Provide the [x, y] coordinate of the cell's center where the given text is located.  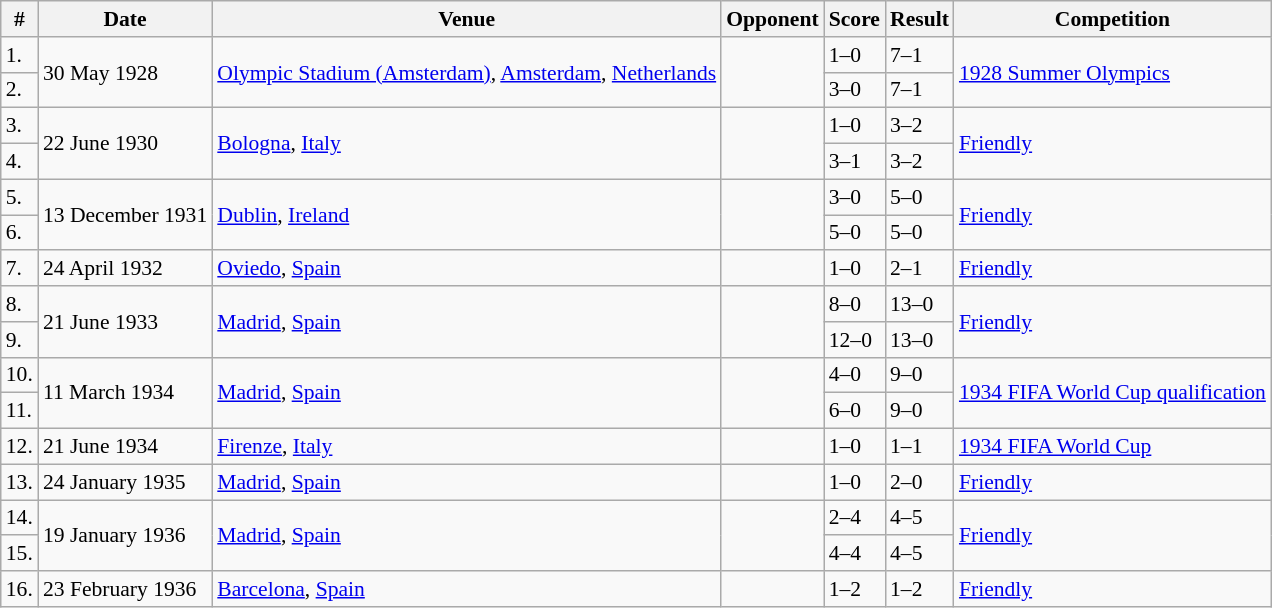
3. [20, 126]
6. [20, 233]
15. [20, 554]
14. [20, 518]
4. [20, 162]
Firenze, Italy [466, 447]
11 March 1934 [125, 392]
Bologna, Italy [466, 144]
3–1 [854, 162]
21 June 1933 [125, 322]
Oviedo, Spain [466, 269]
Competition [1112, 19]
7. [20, 269]
8. [20, 304]
16. [20, 589]
1934 FIFA World Cup qualification [1112, 392]
11. [20, 411]
9. [20, 340]
10. [20, 375]
13. [20, 482]
19 January 1936 [125, 536]
6–0 [854, 411]
24 April 1932 [125, 269]
1. [20, 55]
2. [20, 90]
Date [125, 19]
Dublin, Ireland [466, 214]
8–0 [854, 304]
24 January 1935 [125, 482]
Result [920, 19]
2–0 [920, 482]
4–4 [854, 554]
Opponent [772, 19]
22 June 1930 [125, 144]
1928 Summer Olympics [1112, 72]
1–1 [920, 447]
Olympic Stadium (Amsterdam), Amsterdam, Netherlands [466, 72]
23 February 1936 [125, 589]
12–0 [854, 340]
13 December 1931 [125, 214]
Barcelona, Spain [466, 589]
# [20, 19]
Venue [466, 19]
4–0 [854, 375]
2–4 [854, 518]
12. [20, 447]
30 May 1928 [125, 72]
5. [20, 197]
1934 FIFA World Cup [1112, 447]
2–1 [920, 269]
Score [854, 19]
21 June 1934 [125, 447]
